Find where the given text appears and provide that cell's center as (X, Y) coordinate. 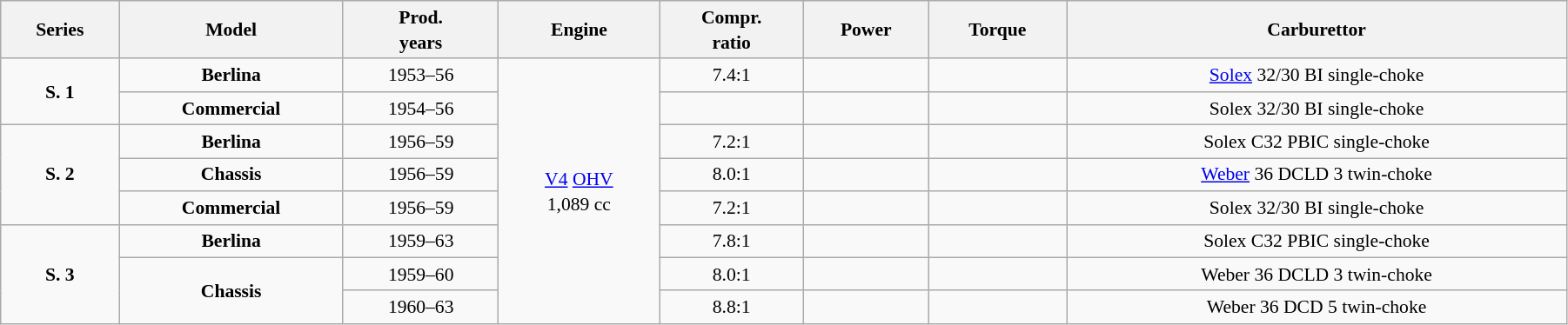
Torque (997, 30)
8.8:1 (732, 308)
Weber 36 DCD 5 twin-choke (1317, 308)
Model (231, 30)
Engine (580, 30)
S. 3 (60, 275)
Series (60, 30)
Power (867, 30)
7.4:1 (732, 75)
Compr.ratio (732, 30)
1960–63 (421, 308)
V4 OHV1,089 cc (580, 191)
S. 2 (60, 176)
1954–56 (421, 109)
7.8:1 (732, 241)
1959–63 (421, 241)
Prod.years (421, 30)
1953–56 (421, 75)
S. 1 (60, 91)
1959–60 (421, 275)
Carburettor (1317, 30)
